Detect which cell encompasses the target text, then output its [X, Y] center coordinate. 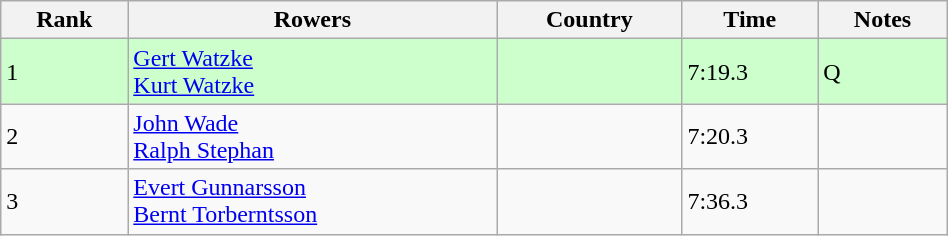
Country [590, 20]
7:36.3 [750, 202]
Notes [883, 20]
Rank [64, 20]
John WadeRalph Stephan [312, 136]
7:19.3 [750, 72]
3 [64, 202]
Evert GunnarssonBernt Torberntsson [312, 202]
Time [750, 20]
Gert WatzkeKurt Watzke [312, 72]
Q [883, 72]
1 [64, 72]
Rowers [312, 20]
7:20.3 [750, 136]
2 [64, 136]
